Pinpoint the cell where the given text exists, returning its [x, y] midpoint coordinate. 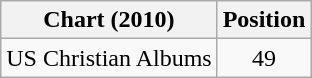
US Christian Albums [109, 58]
49 [264, 58]
Chart (2010) [109, 20]
Position [264, 20]
